Output the [X, Y] coordinate of the center of the cell containing the given text.  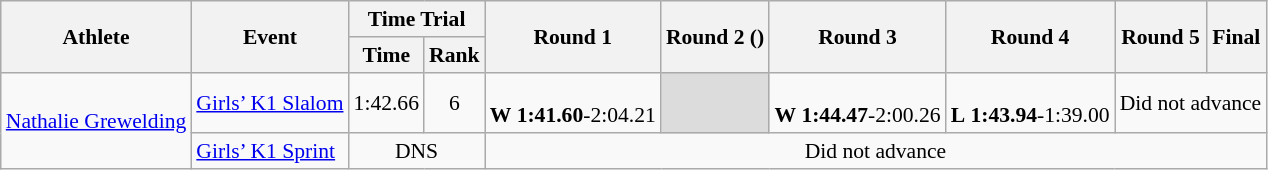
6 [454, 102]
Round 3 [857, 36]
Round 1 [573, 36]
W 1:41.60-2:04.21 [573, 102]
1:42.66 [386, 102]
Rank [454, 55]
Time Trial [417, 19]
Round 2 () [715, 36]
Round 5 [1161, 36]
Girls’ K1 Slalom [270, 102]
Round 4 [1030, 36]
Athlete [96, 36]
W 1:44.47-2:00.26 [857, 102]
Nathalie Grewelding [96, 120]
Time [386, 55]
L 1:43.94-1:39.00 [1030, 102]
DNS [417, 152]
Girls’ K1 Sprint [270, 152]
Final [1236, 36]
Event [270, 36]
